Find where the given text appears and provide that cell's center as (X, Y) coordinate. 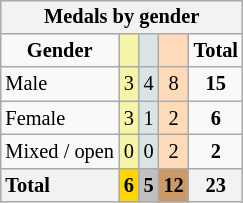
8 (174, 84)
1 (149, 118)
Medals by gender (121, 17)
15 (216, 84)
Gender (59, 51)
12 (174, 185)
Male (59, 84)
Female (59, 118)
23 (216, 185)
Mixed / open (59, 152)
4 (149, 84)
5 (149, 185)
